Pinpoint the cell where the given text exists, returning its [x, y] midpoint coordinate. 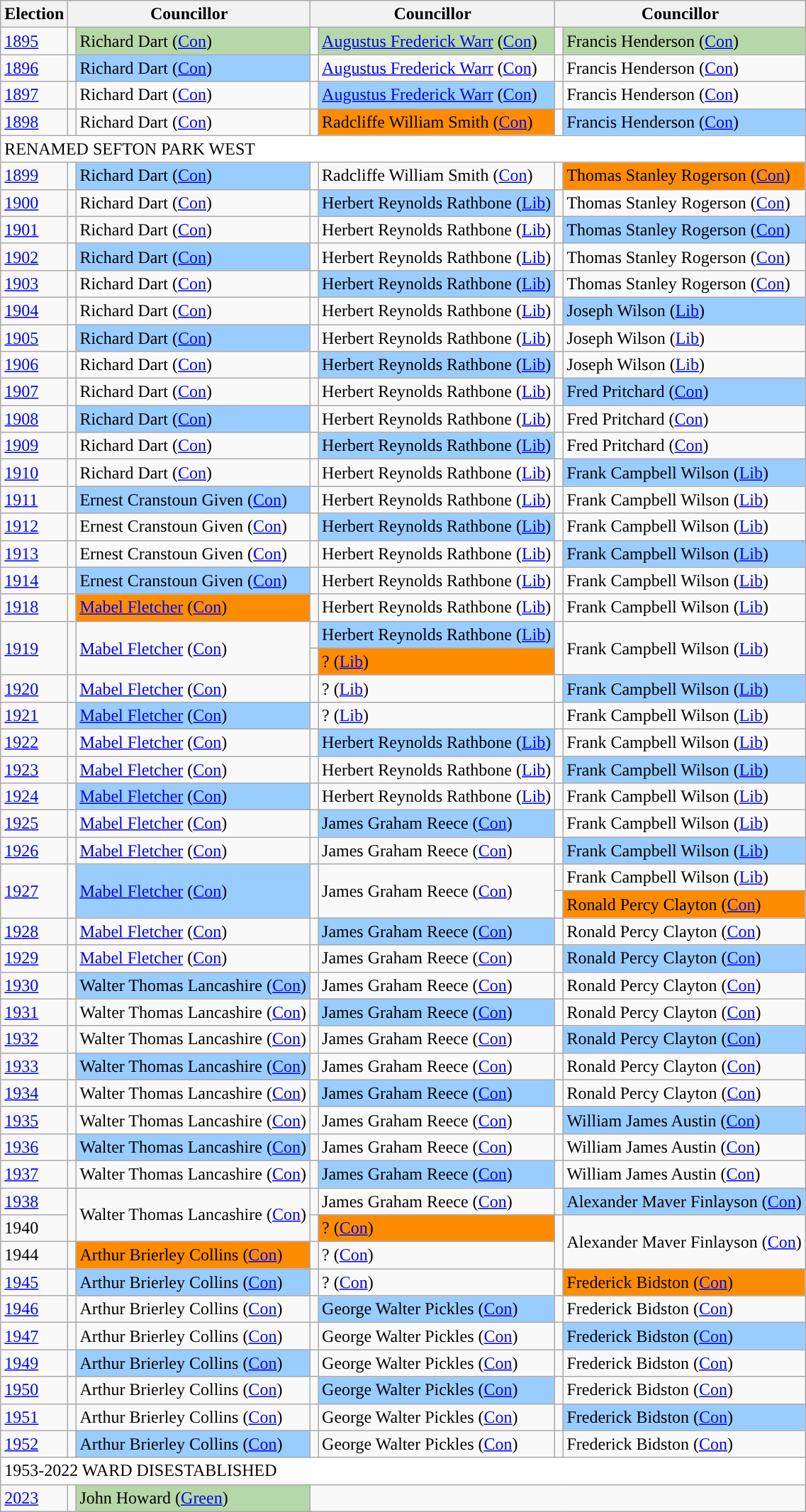
1924 [34, 797]
1932 [34, 1039]
1927 [34, 891]
1909 [34, 446]
1895 [34, 41]
1933 [34, 1066]
John Howard (Green) [193, 1498]
1899 [34, 176]
1912 [34, 527]
1903 [34, 284]
1937 [34, 1174]
1907 [34, 392]
1902 [34, 257]
1904 [34, 310]
1934 [34, 1093]
1928 [34, 931]
1922 [34, 742]
1950 [34, 1390]
1920 [34, 688]
1897 [34, 95]
2023 [34, 1498]
1931 [34, 1012]
1925 [34, 824]
1918 [34, 607]
1935 [34, 1120]
1953-2022 WARD DISESTABLISHED [403, 1471]
1936 [34, 1147]
1946 [34, 1309]
1905 [34, 338]
1901 [34, 230]
1947 [34, 1336]
1908 [34, 419]
1923 [34, 769]
1910 [34, 473]
1906 [34, 365]
1911 [34, 500]
1926 [34, 851]
1919 [34, 648]
1938 [34, 1202]
1949 [34, 1363]
1930 [34, 985]
Election [34, 14]
1945 [34, 1282]
1940 [34, 1228]
1898 [34, 122]
1913 [34, 554]
1929 [34, 958]
1896 [34, 68]
1951 [34, 1417]
1900 [34, 203]
1914 [34, 581]
1952 [34, 1444]
1944 [34, 1255]
1921 [34, 715]
RENAMED SEFTON PARK WEST [403, 149]
